Search for the cell housing the specified text and yield its [x, y] center coordinate. 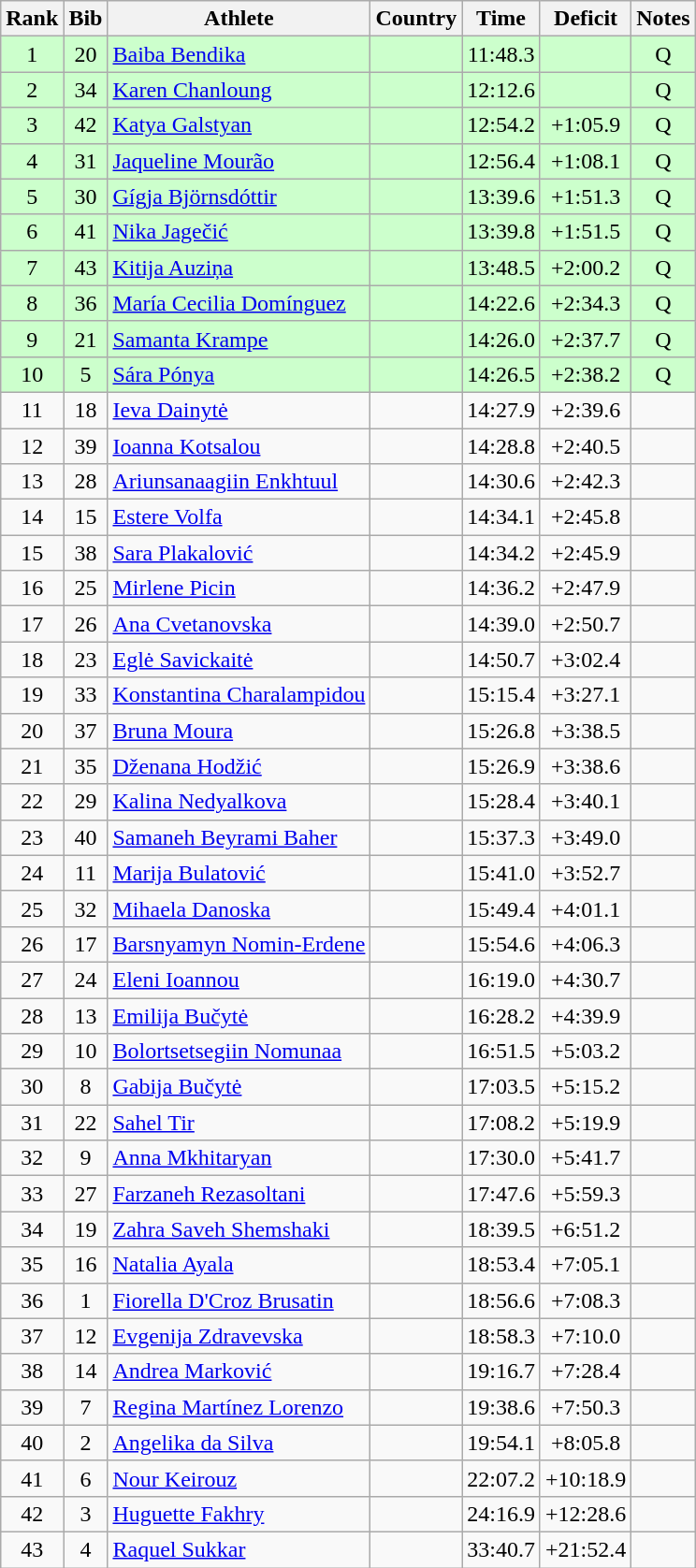
+4:06.3 [586, 944]
+2:34.3 [586, 303]
Karen Chanloung [239, 90]
18:53.4 [501, 1265]
+5:41.7 [586, 1158]
Angelika da Silva [239, 1443]
Eleni Ioannou [239, 980]
Marija Bulatović [239, 873]
+2:45.8 [586, 517]
Fiorella D'Croz Brusatin [239, 1300]
Sahel Tir [239, 1123]
Nika Jagečić [239, 232]
14:22.6 [501, 303]
+5:15.2 [586, 1087]
+7:08.3 [586, 1300]
Huguette Fakhry [239, 1514]
Eglė Savickaitė [239, 660]
22:07.2 [501, 1478]
14:27.9 [501, 410]
12:56.4 [501, 161]
19:16.7 [501, 1372]
Mirlene Picin [239, 588]
18:56.6 [501, 1300]
Kalina Nedyalkova [239, 802]
+3:40.1 [586, 802]
Regina Martínez Lorenzo [239, 1407]
Ana Cvetanovska [239, 624]
17:30.0 [501, 1158]
Jaqueline Mourão [239, 161]
17:03.5 [501, 1087]
+3:38.5 [586, 731]
+3:49.0 [586, 837]
Mihaela Danoska [239, 908]
+4:39.9 [586, 1015]
+3:38.6 [586, 766]
Rank [32, 19]
+2:45.9 [586, 553]
13:39.8 [501, 232]
12:54.2 [501, 125]
24:16.9 [501, 1514]
Barsnyamyn Nomin-Erdene [239, 944]
Dženana Hodžić [239, 766]
+7:05.1 [586, 1265]
+2:47.9 [586, 588]
+2:40.5 [586, 446]
14:36.2 [501, 588]
Samaneh Beyrami Baher [239, 837]
14:30.6 [501, 482]
15:41.0 [501, 873]
Raquel Sukkar [239, 1549]
+7:50.3 [586, 1407]
15:15.4 [501, 695]
Sára Pónya [239, 374]
14:26.5 [501, 374]
Ioanna Kotsalou [239, 446]
+2:00.2 [586, 268]
Konstantina Charalampidou [239, 695]
Athlete [239, 19]
Time [501, 19]
+7:10.0 [586, 1336]
Bib [86, 19]
+8:05.8 [586, 1443]
Baiba Bendika [239, 54]
16:51.5 [501, 1052]
Country [416, 19]
Anna Mkhitaryan [239, 1158]
16:28.2 [501, 1015]
Gabija Bučytė [239, 1087]
María Cecilia Domínguez [239, 303]
Evgenija Zdravevska [239, 1336]
+21:52.4 [586, 1549]
15:28.4 [501, 802]
14:34.2 [501, 553]
17:47.6 [501, 1194]
Deficit [586, 19]
+3:02.4 [586, 660]
Bolortsetsegiin Nomunaa [239, 1052]
15:26.8 [501, 731]
Bruna Moura [239, 731]
Estere Volfa [239, 517]
Katya Galstyan [239, 125]
+3:27.1 [586, 695]
14:39.0 [501, 624]
13:48.5 [501, 268]
Natalia Ayala [239, 1265]
19:38.6 [501, 1407]
+2:39.6 [586, 410]
14:28.8 [501, 446]
+2:42.3 [586, 482]
14:26.0 [501, 339]
+6:51.2 [586, 1229]
15:37.3 [501, 837]
+1:08.1 [586, 161]
Zahra Saveh Shemshaki [239, 1229]
33:40.7 [501, 1549]
+10:18.9 [586, 1478]
14:34.1 [501, 517]
Notes [663, 19]
+4:30.7 [586, 980]
+1:51.5 [586, 232]
18:39.5 [501, 1229]
+1:51.3 [586, 196]
12:12.6 [501, 90]
14:50.7 [501, 660]
Farzaneh Rezasoltani [239, 1194]
Gígja Björnsdóttir [239, 196]
Ieva Dainytė [239, 410]
+5:59.3 [586, 1194]
+4:01.1 [586, 908]
18:58.3 [501, 1336]
+12:28.6 [586, 1514]
16:19.0 [501, 980]
+2:38.2 [586, 374]
15:49.4 [501, 908]
+5:03.2 [586, 1052]
19:54.1 [501, 1443]
+3:52.7 [586, 873]
+2:50.7 [586, 624]
Nour Keirouz [239, 1478]
17:08.2 [501, 1123]
Kitija Auziņa [239, 268]
Andrea Marković [239, 1372]
+5:19.9 [586, 1123]
15:26.9 [501, 766]
15:54.6 [501, 944]
Ariunsanaagiin Enkhtuul [239, 482]
11:48.3 [501, 54]
Sara Plakalović [239, 553]
13:39.6 [501, 196]
+1:05.9 [586, 125]
Samanta Krampe [239, 339]
+2:37.7 [586, 339]
+7:28.4 [586, 1372]
Emilija Bučytė [239, 1015]
